Return the [x, y] coordinate for the center point of the cell that contains the specified text.  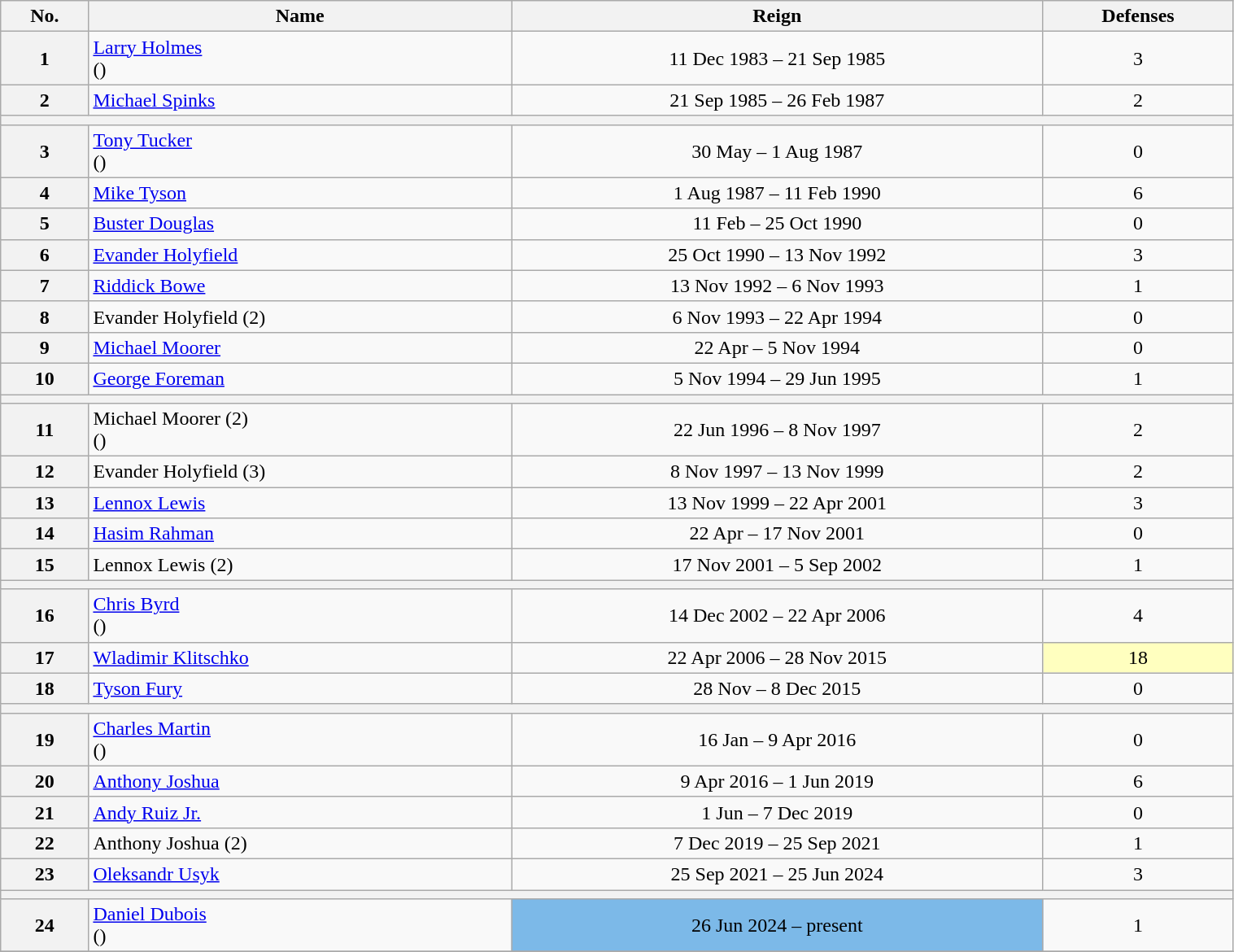
Andy Ruiz Jr. [300, 812]
17 [45, 657]
Evander Holyfield [300, 255]
Name [300, 16]
8 Nov 1997 – 13 Nov 1999 [778, 472]
9 [45, 347]
Evander Holyfield (2) [300, 317]
Tyson Fury [300, 688]
22 [45, 843]
26 Jun 2024 – present [778, 926]
Lennox Lewis (2) [300, 565]
11 Feb – 25 Oct 1990 [778, 224]
22 Apr 2006 – 28 Nov 2015 [778, 657]
14 [45, 534]
Michael Spinks [300, 100]
20 [45, 781]
Oleksandr Usyk [300, 874]
Michael Moorer [300, 347]
Anthony Joshua (2) [300, 843]
1 Aug 1987 – 11 Feb 1990 [778, 193]
25 Sep 2021 – 25 Jun 2024 [778, 874]
George Foreman [300, 378]
Michael Moorer (2)() [300, 430]
Riddick Bowe [300, 286]
Charles Martin() [300, 739]
Larry Holmes() [300, 59]
Buster Douglas [300, 224]
5 Nov 1994 – 29 Jun 1995 [778, 378]
17 Nov 2001 – 5 Sep 2002 [778, 565]
No. [45, 16]
13 Nov 1992 – 6 Nov 1993 [778, 286]
Hasim Rahman [300, 534]
24 [45, 926]
Mike Tyson [300, 193]
16 [45, 615]
Tony Tucker() [300, 151]
6 Nov 1993 – 22 Apr 1994 [778, 317]
Daniel Dubois() [300, 926]
21 Sep 1985 – 26 Feb 1987 [778, 100]
14 Dec 2002 – 22 Apr 2006 [778, 615]
30 May – 1 Aug 1987 [778, 151]
5 [45, 224]
13 Nov 1999 – 22 Apr 2001 [778, 503]
22 Apr – 17 Nov 2001 [778, 534]
16 Jan – 9 Apr 2016 [778, 739]
22 Jun 1996 – 8 Nov 1997 [778, 430]
11 [45, 430]
Wladimir Klitschko [300, 657]
23 [45, 874]
7 [45, 286]
22 Apr – 5 Nov 1994 [778, 347]
28 Nov – 8 Dec 2015 [778, 688]
Defenses [1138, 16]
Evander Holyfield (3) [300, 472]
10 [45, 378]
21 [45, 812]
Anthony Joshua [300, 781]
15 [45, 565]
9 Apr 2016 – 1 Jun 2019 [778, 781]
25 Oct 1990 – 13 Nov 1992 [778, 255]
11 Dec 1983 – 21 Sep 1985 [778, 59]
12 [45, 472]
Reign [778, 16]
Lennox Lewis [300, 503]
8 [45, 317]
1 Jun – 7 Dec 2019 [778, 812]
13 [45, 503]
Chris Byrd() [300, 615]
19 [45, 739]
7 Dec 2019 – 25 Sep 2021 [778, 843]
